Detect which cell encompasses the target text, then output its (x, y) center coordinate. 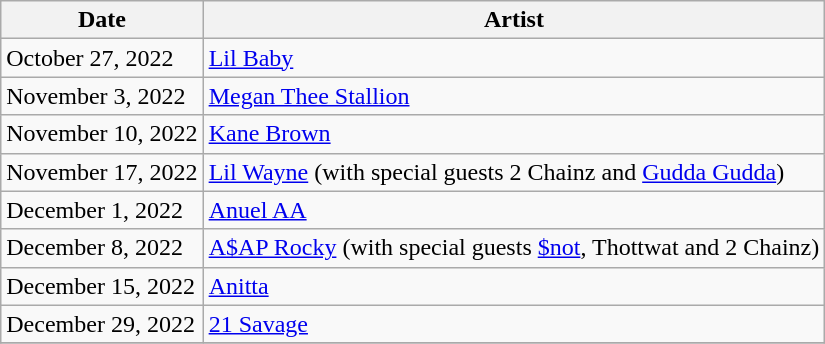
Kane Brown (514, 134)
November 17, 2022 (102, 172)
October 27, 2022 (102, 58)
December 29, 2022 (102, 324)
Lil Wayne (with special guests 2 Chainz and Gudda Gudda) (514, 172)
November 3, 2022 (102, 96)
Artist (514, 20)
December 15, 2022 (102, 286)
A$AP Rocky (with special guests $not, Thottwat and 2 Chainz) (514, 248)
21 Savage (514, 324)
Date (102, 20)
December 8, 2022 (102, 248)
Lil Baby (514, 58)
Anitta (514, 286)
Anuel AA (514, 210)
December 1, 2022 (102, 210)
Megan Thee Stallion (514, 96)
November 10, 2022 (102, 134)
